Pinpoint the cell where the given text exists, returning its [X, Y] midpoint coordinate. 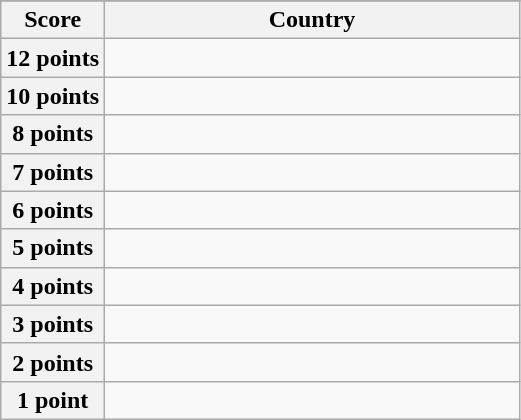
6 points [53, 210]
4 points [53, 286]
5 points [53, 248]
8 points [53, 134]
1 point [53, 400]
Score [53, 20]
10 points [53, 96]
3 points [53, 324]
12 points [53, 58]
7 points [53, 172]
2 points [53, 362]
Country [312, 20]
